Identify which cell holds the provided text, then report its (X, Y) central coordinate. 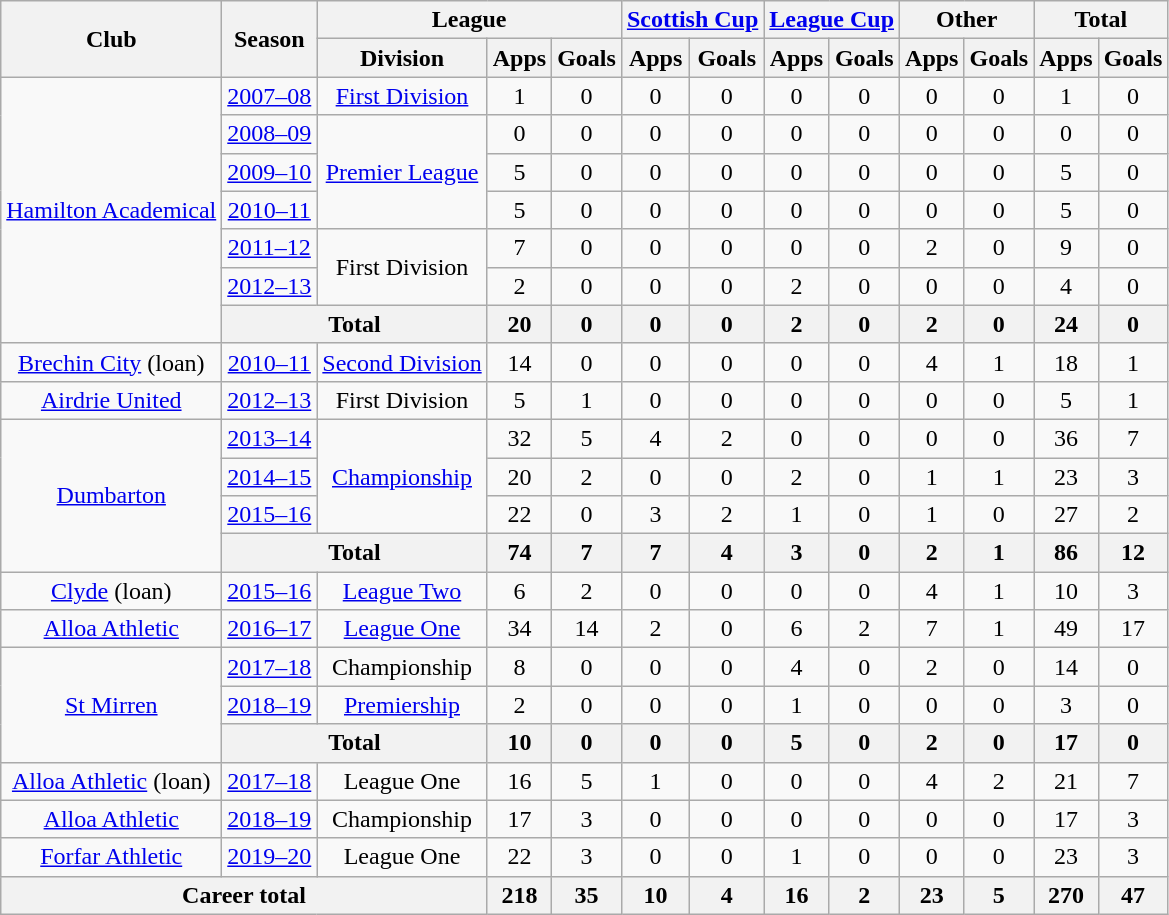
Alloa Athletic (loan) (112, 781)
Division (402, 58)
Season (270, 39)
86 (1066, 553)
Other (967, 20)
18 (1066, 362)
24 (1066, 324)
2008–09 (270, 134)
Airdrie United (112, 400)
74 (519, 553)
2011–12 (270, 248)
Scottish Cup (692, 20)
21 (1066, 781)
Clyde (loan) (112, 591)
49 (1066, 629)
Premiership (402, 705)
Brechin City (loan) (112, 362)
47 (1133, 895)
34 (519, 629)
Club (112, 39)
32 (519, 438)
2016–17 (270, 629)
35 (587, 895)
2007–08 (270, 96)
8 (519, 667)
2019–20 (270, 857)
Forfar Athletic (112, 857)
9 (1066, 248)
Premier League (402, 172)
2009–10 (270, 172)
Second Division (402, 362)
2014–15 (270, 477)
League Two (402, 591)
Dumbarton (112, 495)
270 (1066, 895)
Career total (244, 895)
27 (1066, 515)
2013–14 (270, 438)
36 (1066, 438)
League Cup (832, 20)
Hamilton Academical (112, 210)
12 (1133, 553)
St Mirren (112, 705)
218 (519, 895)
League (470, 20)
